Detect which cell encompasses the target text, then output its [X, Y] center coordinate. 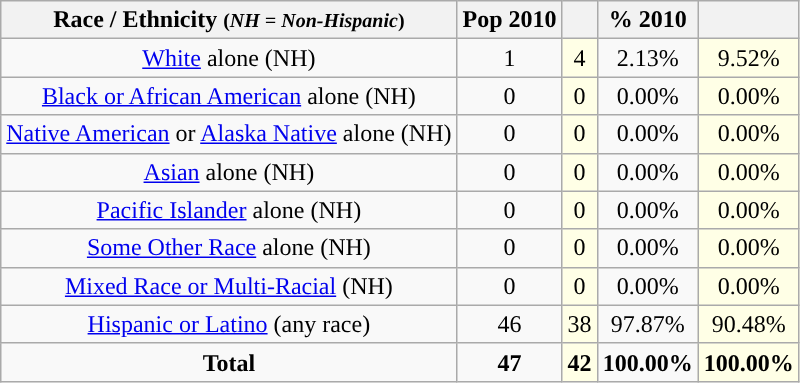
46 [510, 324]
Native American or Alaska Native alone (NH) [229, 134]
1 [510, 58]
9.52% [748, 58]
Total [229, 362]
Pacific Islander alone (NH) [229, 210]
Some Other Race alone (NH) [229, 248]
38 [580, 324]
Pop 2010 [510, 20]
Asian alone (NH) [229, 172]
4 [580, 58]
Black or African American alone (NH) [229, 96]
Hispanic or Latino (any race) [229, 324]
Mixed Race or Multi-Racial (NH) [229, 286]
47 [510, 362]
97.87% [648, 324]
42 [580, 362]
90.48% [748, 324]
2.13% [648, 58]
% 2010 [648, 20]
White alone (NH) [229, 58]
Race / Ethnicity (NH = Non-Hispanic) [229, 20]
